Return the (x, y) coordinate for the center point of the cell that contains the specified text.  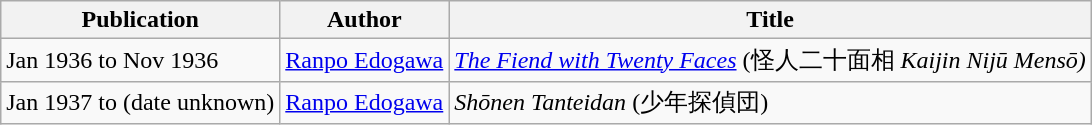
Jan 1937 to (date unknown) (140, 102)
Shōnen Tanteidan (少年探偵団) (770, 102)
The Fiend with Twenty Faces (怪人二十面相 Kaijin Nijū Mensō) (770, 60)
Author (364, 20)
Title (770, 20)
Publication (140, 20)
Jan 1936 to Nov 1936 (140, 60)
